Detect which cell encompasses the target text, then output its (x, y) center coordinate. 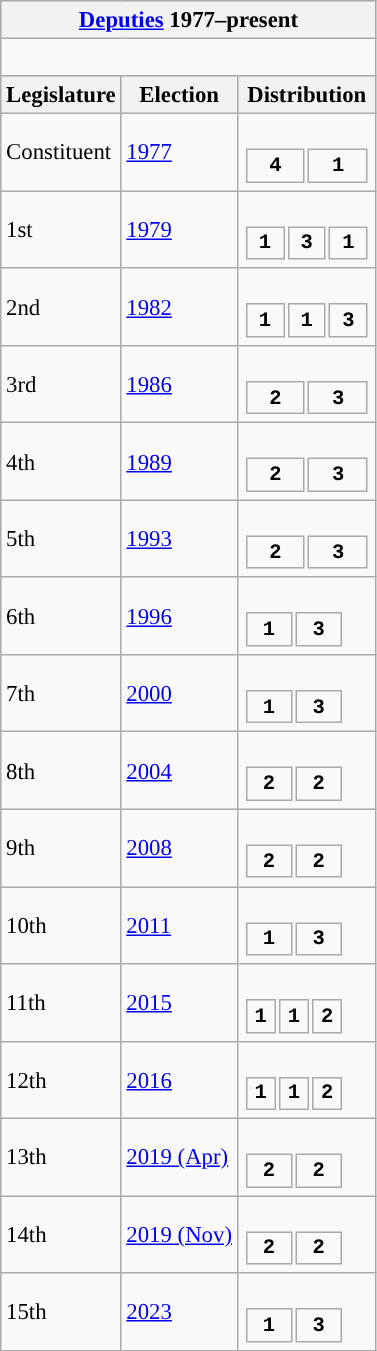
7th (61, 694)
4 1 (306, 152)
2nd (61, 306)
1993 (179, 538)
12th (61, 1080)
13th (61, 1158)
2004 (179, 770)
Legislature (61, 95)
15th (61, 1312)
1996 (179, 616)
2008 (179, 848)
2015 (179, 1002)
1986 (179, 384)
Deputies 1977–present (188, 20)
3rd (61, 384)
1989 (179, 462)
11th (61, 1002)
1 3 1 (306, 230)
4th (61, 462)
2011 (179, 926)
6th (61, 616)
9th (61, 848)
1977 (179, 152)
1979 (179, 230)
1982 (179, 306)
10th (61, 926)
Election (179, 95)
2000 (179, 694)
8th (61, 770)
2016 (179, 1080)
Distribution (306, 95)
14th (61, 1234)
Constituent (61, 152)
4 (276, 166)
2019 (Apr) (179, 1158)
1 1 3 (306, 306)
1st (61, 230)
2019 (Nov) (179, 1234)
2023 (179, 1312)
5th (61, 538)
